Extract the [X, Y] coordinate from the center of the cell holding the provided text.  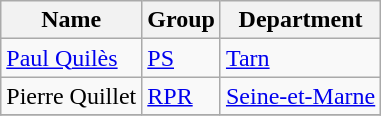
Pierre Quillet [72, 96]
PS [182, 58]
Tarn [300, 58]
Paul Quilès [72, 58]
Name [72, 20]
Seine-et-Marne [300, 96]
Group [182, 20]
RPR [182, 96]
Department [300, 20]
